Return the (x, y) coordinate for the center point of the cell that contains the specified text.  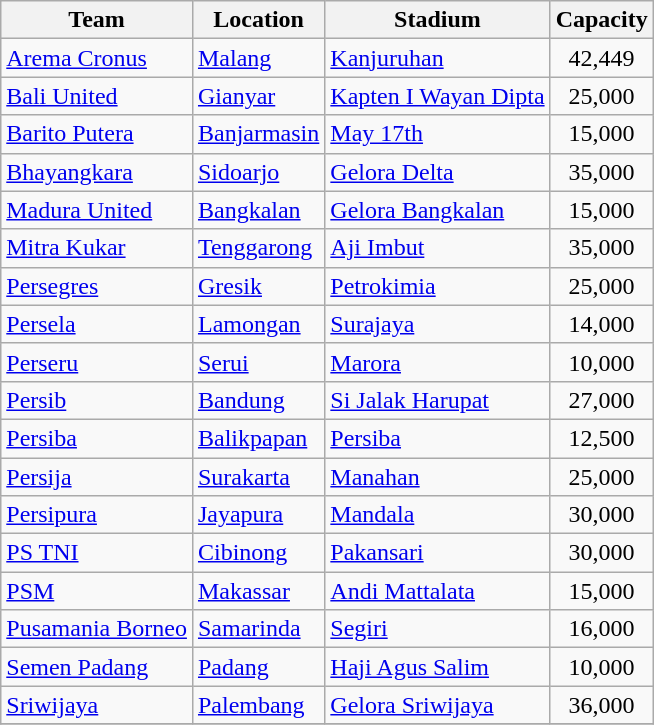
Bhayangkara (97, 172)
Petrokimia (438, 286)
Samarinda (258, 629)
Gelora Delta (438, 172)
Sriwijaya (97, 705)
Andi Mattalata (438, 591)
36,000 (602, 705)
Persija (97, 477)
Segiri (438, 629)
42,449 (602, 58)
Barito Putera (97, 134)
Balikpapan (258, 438)
Gresik (258, 286)
Mandala (438, 515)
Capacity (602, 20)
Surakarta (258, 477)
Malang (258, 58)
Bangkalan (258, 210)
Si Jalak Harupat (438, 400)
May 17th (438, 134)
Semen Padang (97, 667)
Persela (97, 324)
Perseru (97, 362)
Persipura (97, 515)
Marora (438, 362)
Team (97, 20)
Makassar (258, 591)
Gelora Sriwijaya (438, 705)
Jayapura (258, 515)
Pakansari (438, 553)
Mitra Kukar (97, 248)
Pusamania Borneo (97, 629)
Banjarmasin (258, 134)
Stadium (438, 20)
Tenggarong (258, 248)
PSM (97, 591)
Bandung (258, 400)
Persib (97, 400)
12,500 (602, 438)
Kapten I Wayan Dipta (438, 96)
Manahan (438, 477)
Gianyar (258, 96)
Lamongan (258, 324)
Haji Agus Salim (438, 667)
Sidoarjo (258, 172)
Kanjuruhan (438, 58)
Aji Imbut (438, 248)
14,000 (602, 324)
Surajaya (438, 324)
Cibinong (258, 553)
PS TNI (97, 553)
27,000 (602, 400)
Location (258, 20)
Bali United (97, 96)
Palembang (258, 705)
Gelora Bangkalan (438, 210)
Arema Cronus (97, 58)
Padang (258, 667)
Madura United (97, 210)
Persegres (97, 286)
Serui (258, 362)
16,000 (602, 629)
